Pinpoint the cell where the given text exists, returning its [X, Y] midpoint coordinate. 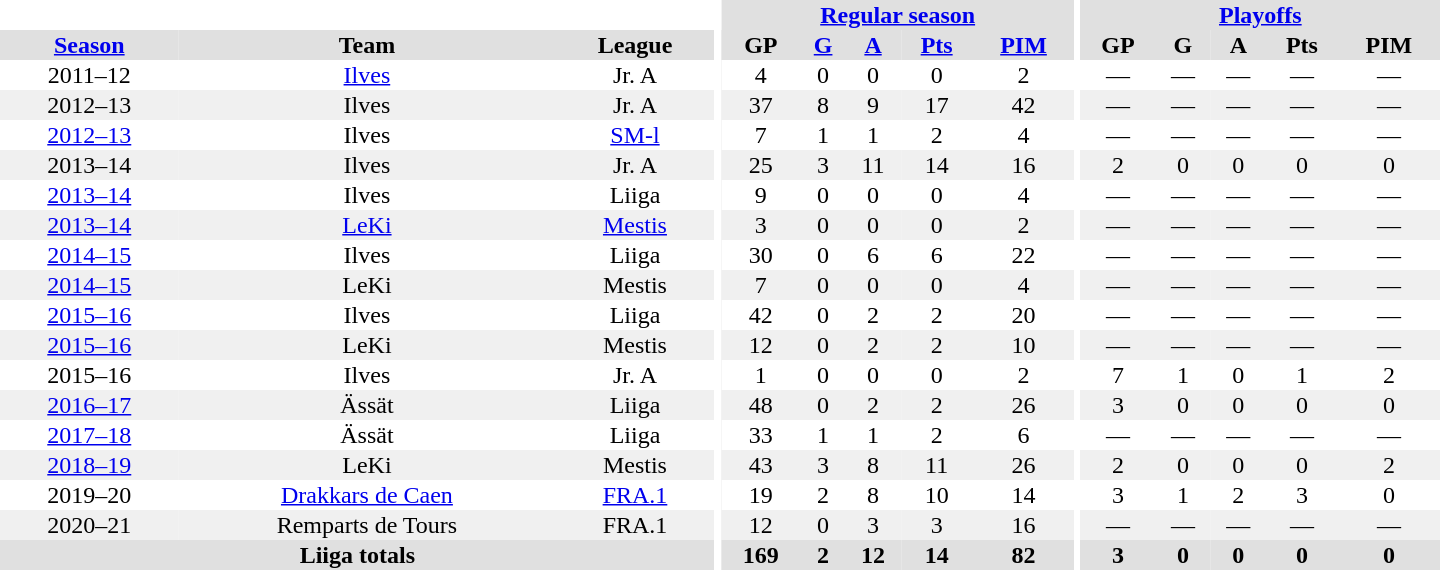
2020–21 [90, 525]
19 [761, 495]
33 [761, 435]
82 [1024, 555]
2011–12 [90, 75]
22 [1024, 255]
20 [1024, 315]
37 [761, 105]
2019–20 [90, 495]
2016–17 [90, 405]
25 [761, 165]
SM-l [634, 135]
2017–18 [90, 435]
Playoffs [1260, 15]
30 [761, 255]
League [634, 45]
Drakkars de Caen [368, 495]
43 [761, 465]
2018–19 [90, 465]
17 [937, 105]
48 [761, 405]
Regular season [898, 15]
Season [90, 45]
Team [368, 45]
169 [761, 555]
Liiga totals [358, 555]
Remparts de Tours [368, 525]
